Provide the [X, Y] coordinate of the cell's center where the given text is located.  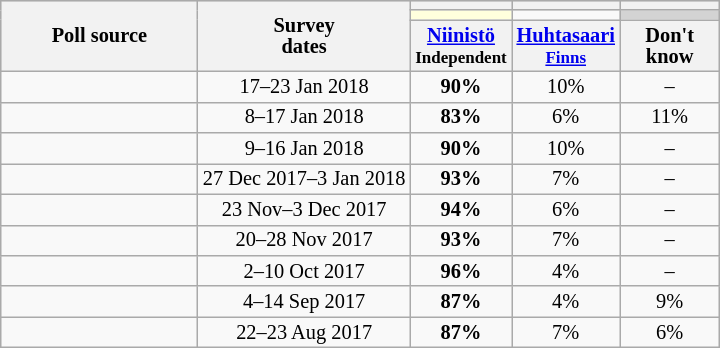
20–28 Nov 2017 [304, 240]
11% [670, 118]
Don't know [670, 46]
23 Nov–3 Dec 2017 [304, 210]
HuhtasaariFinns [566, 46]
4–14 Sep 2017 [304, 302]
17–23 Jan 2018 [304, 86]
Surveydates [304, 36]
83% [460, 118]
22–23 Aug 2017 [304, 332]
2–10 Oct 2017 [304, 270]
96% [460, 270]
Poll source [100, 36]
27 Dec 2017–3 Jan 2018 [304, 178]
94% [460, 210]
9% [670, 302]
NiinistöIndependent [460, 46]
8–17 Jan 2018 [304, 118]
9–16 Jan 2018 [304, 148]
